Return the (x, y) coordinate for the center point of the cell that contains the specified text.  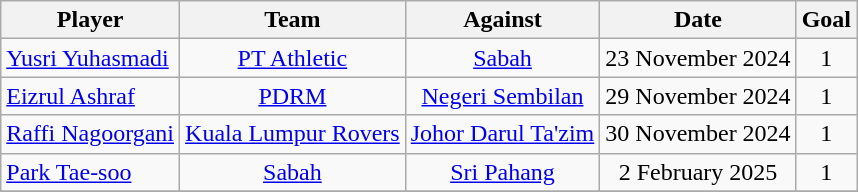
Park Tae-soo (90, 172)
29 November 2024 (698, 96)
Player (90, 20)
Eizrul Ashraf (90, 96)
Sri Pahang (502, 172)
PT Athletic (293, 58)
2 February 2025 (698, 172)
Raffi Nagoorgani (90, 134)
Goal (826, 20)
30 November 2024 (698, 134)
Team (293, 20)
Against (502, 20)
Johor Darul Ta'zim (502, 134)
Date (698, 20)
Yusri Yuhasmadi (90, 58)
PDRM (293, 96)
Negeri Sembilan (502, 96)
23 November 2024 (698, 58)
Kuala Lumpur Rovers (293, 134)
